Output the (X, Y) coordinate of the center of the cell containing the given text.  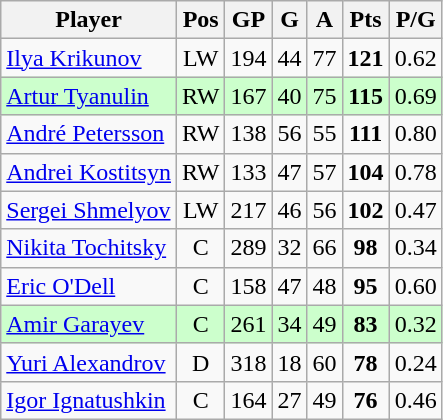
83 (366, 324)
158 (248, 286)
Pos (200, 20)
0.32 (416, 324)
318 (248, 362)
111 (366, 134)
289 (248, 248)
164 (248, 400)
55 (324, 134)
40 (290, 96)
0.80 (416, 134)
Ilya Krikunov (89, 58)
78 (366, 362)
0.78 (416, 172)
18 (290, 362)
0.24 (416, 362)
44 (290, 58)
Amir Garayev (89, 324)
167 (248, 96)
261 (248, 324)
194 (248, 58)
P/G (416, 20)
66 (324, 248)
Player (89, 20)
0.47 (416, 210)
Nikita Tochitsky (89, 248)
GP (248, 20)
77 (324, 58)
0.60 (416, 286)
95 (366, 286)
48 (324, 286)
57 (324, 172)
104 (366, 172)
217 (248, 210)
60 (324, 362)
76 (366, 400)
115 (366, 96)
D (200, 362)
102 (366, 210)
Eric O'Dell (89, 286)
34 (290, 324)
46 (290, 210)
André Petersson (89, 134)
75 (324, 96)
A (324, 20)
0.62 (416, 58)
0.46 (416, 400)
32 (290, 248)
G (290, 20)
0.69 (416, 96)
133 (248, 172)
Artur Tyanulin (89, 96)
Andrei Kostitsyn (89, 172)
Pts (366, 20)
138 (248, 134)
Igor Ignatushkin (89, 400)
Sergei Shmelyov (89, 210)
0.34 (416, 248)
121 (366, 58)
27 (290, 400)
Yuri Alexandrov (89, 362)
98 (366, 248)
